Determine the [X, Y] coordinate at the center of the cell enclosing the given text.  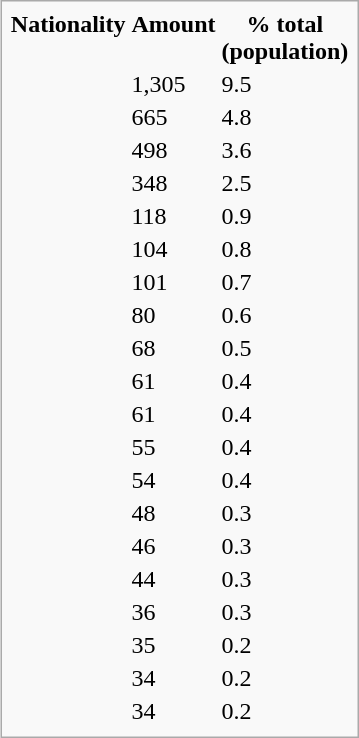
118 [174, 216]
Amount [174, 38]
3.6 [285, 150]
48 [174, 513]
104 [174, 249]
44 [174, 579]
54 [174, 480]
% total(population) [285, 38]
348 [174, 183]
46 [174, 546]
0.7 [285, 282]
80 [174, 315]
35 [174, 645]
1,305 [174, 84]
101 [174, 282]
68 [174, 348]
0.6 [285, 315]
Nationality [68, 38]
665 [174, 117]
498 [174, 150]
55 [174, 447]
0.5 [285, 348]
0.9 [285, 216]
2.5 [285, 183]
36 [174, 612]
9.5 [285, 84]
4.8 [285, 117]
0.8 [285, 249]
